For the text-containing cell, return its midpoint in [x, y] coordinate format. 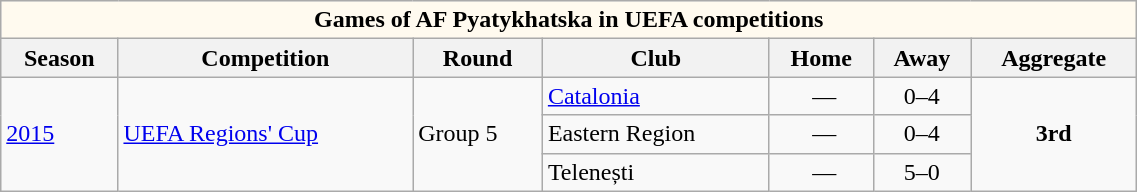
Aggregate [1054, 58]
5–0 [922, 172]
Eastern Region [656, 134]
Away [922, 58]
UEFA Regions' Cup [266, 134]
Club [656, 58]
2015 [60, 134]
Home [821, 58]
Round [478, 58]
Games of AF Pyatykhatska in UEFA competitions [569, 20]
Competition [266, 58]
Season [60, 58]
Telenești [656, 172]
Group 5 [478, 134]
3rd [1054, 134]
Catalonia [656, 96]
